Locate the cell with the specified text and output its (x, y) center coordinate. 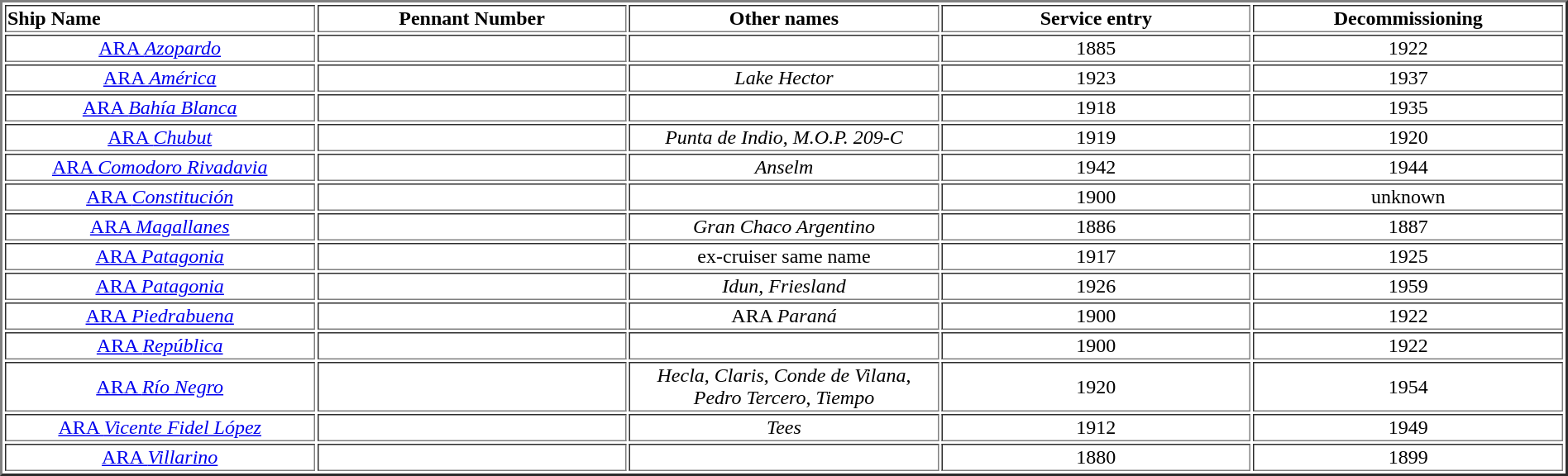
Other names (784, 18)
ARA Río Negro (160, 387)
ARA Paraná (784, 316)
ARA Comodoro Rivadavia (160, 167)
1923 (1096, 78)
ARA Constitución (160, 197)
1937 (1408, 78)
ex-cruiser same name (784, 256)
ARA Villarino (160, 458)
Hecla, Claris, Conde de Vilana, Pedro Tercero, Tiempo (784, 387)
1912 (1096, 428)
1942 (1096, 167)
1885 (1096, 48)
1918 (1096, 107)
ARA Chubut (160, 137)
ARA Azopardo (160, 48)
Pennant Number (471, 18)
1959 (1408, 286)
1880 (1096, 458)
1954 (1408, 387)
Idun, Friesland (784, 286)
1919 (1096, 137)
Lake Hector (784, 78)
Decommissioning (1408, 18)
Ship Name (160, 18)
1935 (1408, 107)
1887 (1408, 226)
ARA América (160, 78)
ARA Magallanes (160, 226)
Service entry (1096, 18)
Tees (784, 428)
1949 (1408, 428)
1925 (1408, 256)
1944 (1408, 167)
ARA Bahía Blanca (160, 107)
1926 (1096, 286)
unknown (1408, 197)
1899 (1408, 458)
1886 (1096, 226)
Punta de Indio, M.O.P. 209-C (784, 137)
Gran Chaco Argentino (784, 226)
ARA Vicente Fidel López (160, 428)
ARA República (160, 345)
1917 (1096, 256)
Anselm (784, 167)
ARA Piedrabuena (160, 316)
